Capture the cell that displays the provided text and extract its [X, Y] central coordinate. 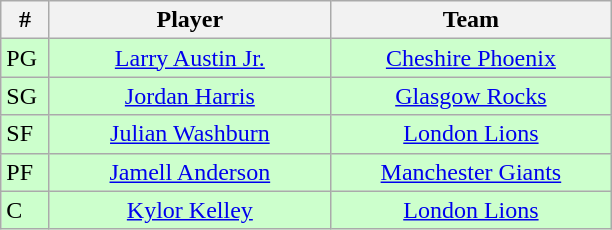
Jordan Harris [190, 96]
Manchester Giants [470, 172]
Glasgow Rocks [470, 96]
C [26, 210]
Jamell Anderson [190, 172]
Cheshire Phoenix [470, 58]
SF [26, 134]
# [26, 20]
Julian Washburn [190, 134]
Larry Austin Jr. [190, 58]
Team [470, 20]
Kylor Kelley [190, 210]
PG [26, 58]
PF [26, 172]
Player [190, 20]
SG [26, 96]
